Return [x, y] of the center of cell containing provided text 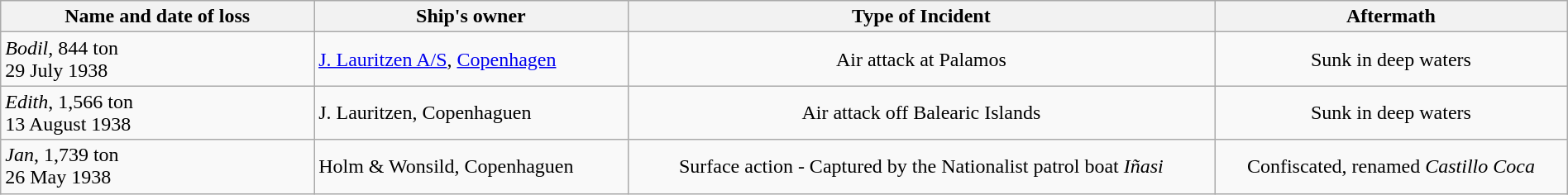
Air attack at Palamos [921, 59]
Name and date of loss [157, 17]
Edith, 1,566 ton13 August 1938 [157, 112]
Surface action - Captured by the Nationalist patrol boat Iñasi [921, 167]
Bodil, 844 ton29 July 1938 [157, 59]
Holm & Wonsild, Copenhaguen [471, 167]
Air attack off Balearic Islands [921, 112]
Jan, 1,739 ton26 May 1938 [157, 167]
Aftermath [1391, 17]
J. Lauritzen A/S, Copenhagen [471, 59]
J. Lauritzen, Copenhaguen [471, 112]
Type of Incident [921, 17]
Ship's owner [471, 17]
Confiscated, renamed Castillo Coca [1391, 167]
